Extract the [x, y] coordinate from the center of the cell holding the provided text.  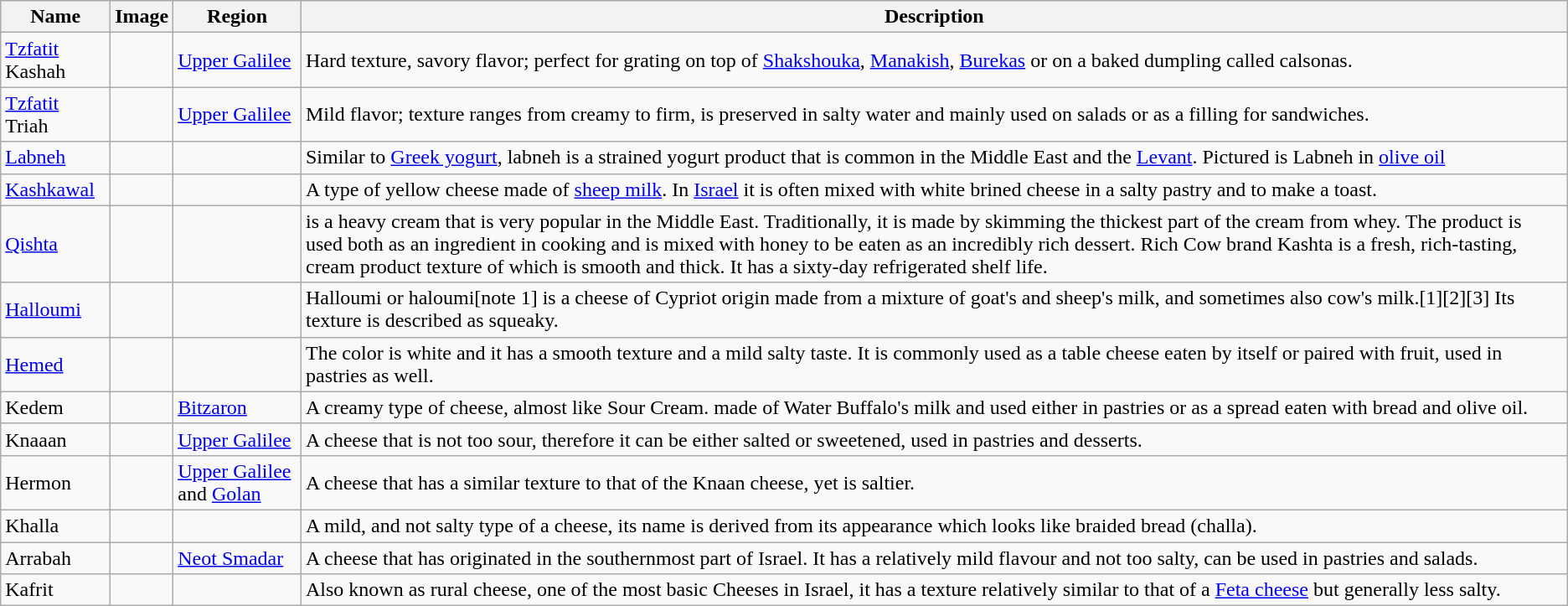
Neot Smadar [238, 557]
Knaaan [55, 439]
Name [55, 17]
Region [238, 17]
Qishta [55, 244]
Labneh [55, 158]
Kafrit [55, 590]
Bitzaron [238, 407]
Mild flavor; texture ranges from creamy to firm, is preserved in salty water and mainly used on salads or as a filling for sandwiches. [934, 114]
Hard texture, savory flavor; perfect for grating on top of Shakshouka, Manakish, Burekas or on a baked dumpling called calsonas. [934, 60]
Halloumi [55, 310]
Tzfatit Kashah [55, 60]
A cheese that has a similar texture to that of the Knaan cheese, yet is saltier. [934, 483]
Arrabah [55, 557]
Khalla [55, 526]
A mild, and not salty type of a cheese, its name is derived from its appearance which looks like braided bread (challa). [934, 526]
Similar to Greek yogurt, labneh is a strained yogurt product that is common in the Middle East and the Levant. Pictured is Labneh in olive oil [934, 158]
Hermon [55, 483]
Upper Galilee and Golan [238, 483]
Hemed [55, 364]
Kashkawal [55, 189]
Kedem [55, 407]
Description [934, 17]
Tzfatit Triah [55, 114]
A type of yellow cheese made of sheep milk. In Israel it is often mixed with white brined cheese in a salty pastry and to make a toast. [934, 189]
A cheese that is not too sour, therefore it can be either salted or sweetened, used in pastries and desserts. [934, 439]
Image [142, 17]
